Extract the (X, Y) coordinate from the center of the cell holding the provided text.  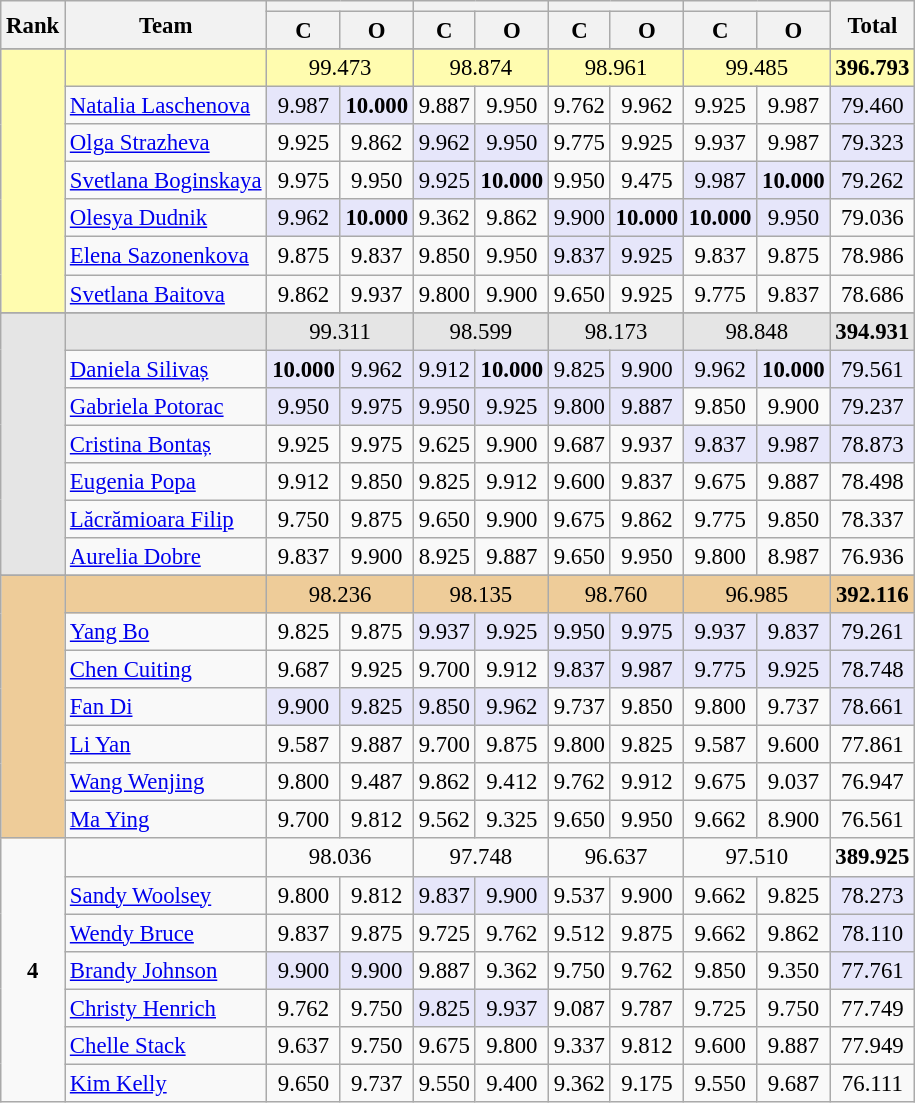
78.498 (872, 482)
9.037 (794, 782)
9.087 (579, 1008)
4 (33, 970)
78.661 (872, 707)
Olga Strazheva (166, 143)
98.135 (480, 594)
9.350 (794, 970)
8.900 (794, 820)
97.510 (757, 858)
394.931 (872, 331)
99.485 (757, 68)
Team (166, 25)
Elena Sazonenkova (166, 256)
96.985 (757, 594)
Yang Bo (166, 632)
9.787 (646, 1008)
97.748 (480, 858)
Fan Di (166, 707)
9.400 (512, 1083)
77.761 (872, 970)
78.873 (872, 444)
Svetlana Boginskaya (166, 181)
Ma Ying (166, 820)
Christy Henrich (166, 1008)
389.925 (872, 858)
392.116 (872, 594)
79.460 (872, 106)
9.175 (646, 1083)
79.262 (872, 181)
Cristina Bontaș (166, 444)
Wendy Bruce (166, 933)
98.036 (340, 858)
396.793 (872, 68)
99.473 (340, 68)
9.337 (579, 1046)
98.173 (616, 331)
Brandy Johnson (166, 970)
Olesya Dudnik (166, 219)
9.325 (512, 820)
79.261 (872, 632)
Natalia Laschenova (166, 106)
Li Yan (166, 745)
78.748 (872, 670)
79.323 (872, 143)
Eugenia Popa (166, 482)
8.925 (444, 557)
98.848 (757, 331)
9.625 (444, 444)
98.961 (616, 68)
Total (872, 25)
Sandy Woolsey (166, 895)
96.637 (616, 858)
9.537 (579, 895)
9.412 (512, 782)
79.036 (872, 219)
Wang Wenjing (166, 782)
Chelle Stack (166, 1046)
98.760 (616, 594)
9.487 (376, 782)
76.936 (872, 557)
99.311 (340, 331)
Gabriela Potorac (166, 406)
78.337 (872, 519)
78.986 (872, 256)
Kim Kelly (166, 1083)
98.874 (480, 68)
Svetlana Baitova (166, 294)
Rank (33, 25)
Daniela Silivaș (166, 369)
Aurelia Dobre (166, 557)
9.475 (646, 181)
77.949 (872, 1046)
98.236 (340, 594)
76.947 (872, 782)
76.111 (872, 1083)
Chen Cuiting (166, 670)
77.861 (872, 745)
8.987 (794, 557)
9.562 (444, 820)
9.637 (304, 1046)
9.512 (579, 933)
76.561 (872, 820)
78.110 (872, 933)
78.686 (872, 294)
79.237 (872, 406)
98.599 (480, 331)
79.561 (872, 369)
78.273 (872, 895)
77.749 (872, 1008)
Lăcrămioara Filip (166, 519)
